Output the [x, y] coordinate of the center of the cell containing the given text.  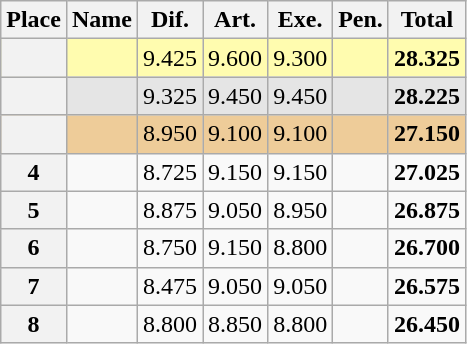
Dif. [170, 20]
8.850 [236, 324]
26.875 [426, 210]
8.725 [170, 172]
8.475 [170, 286]
6 [34, 248]
9.425 [170, 58]
8.875 [170, 210]
28.225 [426, 96]
9.325 [170, 96]
8.750 [170, 248]
Art. [236, 20]
Place [34, 20]
Pen. [361, 20]
5 [34, 210]
26.575 [426, 286]
8 [34, 324]
Name [102, 20]
7 [34, 286]
Total [426, 20]
9.600 [236, 58]
27.150 [426, 134]
27.025 [426, 172]
26.450 [426, 324]
26.700 [426, 248]
9.300 [300, 58]
4 [34, 172]
Exe. [300, 20]
28.325 [426, 58]
